Capture the cell that displays the provided text and extract its [X, Y] central coordinate. 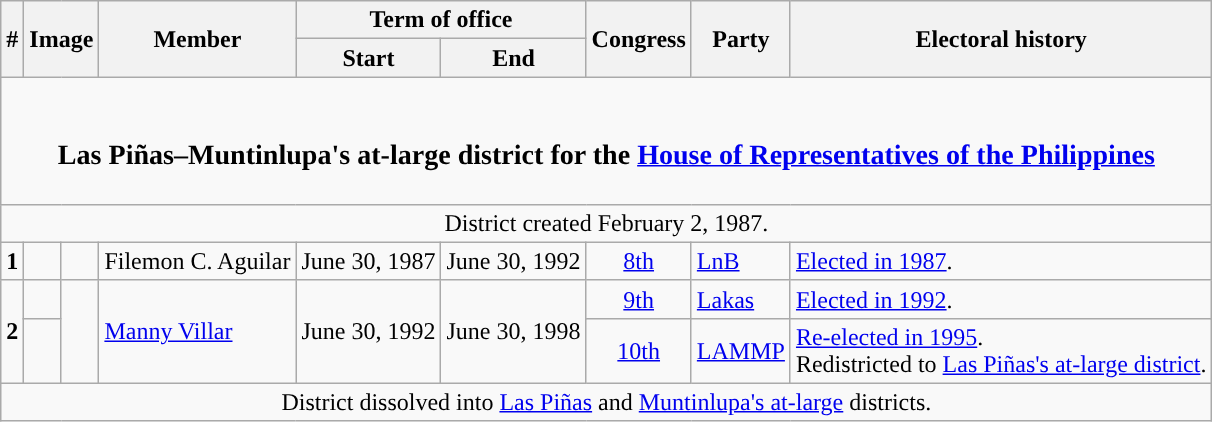
Electoral history [1001, 39]
2 [12, 332]
LAMMP [740, 350]
Member [198, 39]
1 [12, 261]
District dissolved into Las Piñas and Muntinlupa's at-large districts. [606, 402]
Elected in 1992. [1001, 299]
Term of office [441, 20]
10th [638, 350]
Re-elected in 1995.Redistricted to Las Piñas's at-large district. [1001, 350]
District created February 2, 1987. [606, 223]
Manny Villar [198, 332]
Party [740, 39]
Congress [638, 39]
9th [638, 299]
June 30, 1998 [514, 332]
Filemon C. Aguilar [198, 261]
Las Piñas–Muntinlupa's at-large district for the House of Representatives of the Philippines [606, 140]
Image [62, 39]
Elected in 1987. [1001, 261]
Lakas [740, 299]
LnB [740, 261]
June 30, 1987 [368, 261]
Start [368, 58]
End [514, 58]
# [12, 39]
8th [638, 261]
